Provide the (X, Y) coordinate of the cell's center where the given text is located.  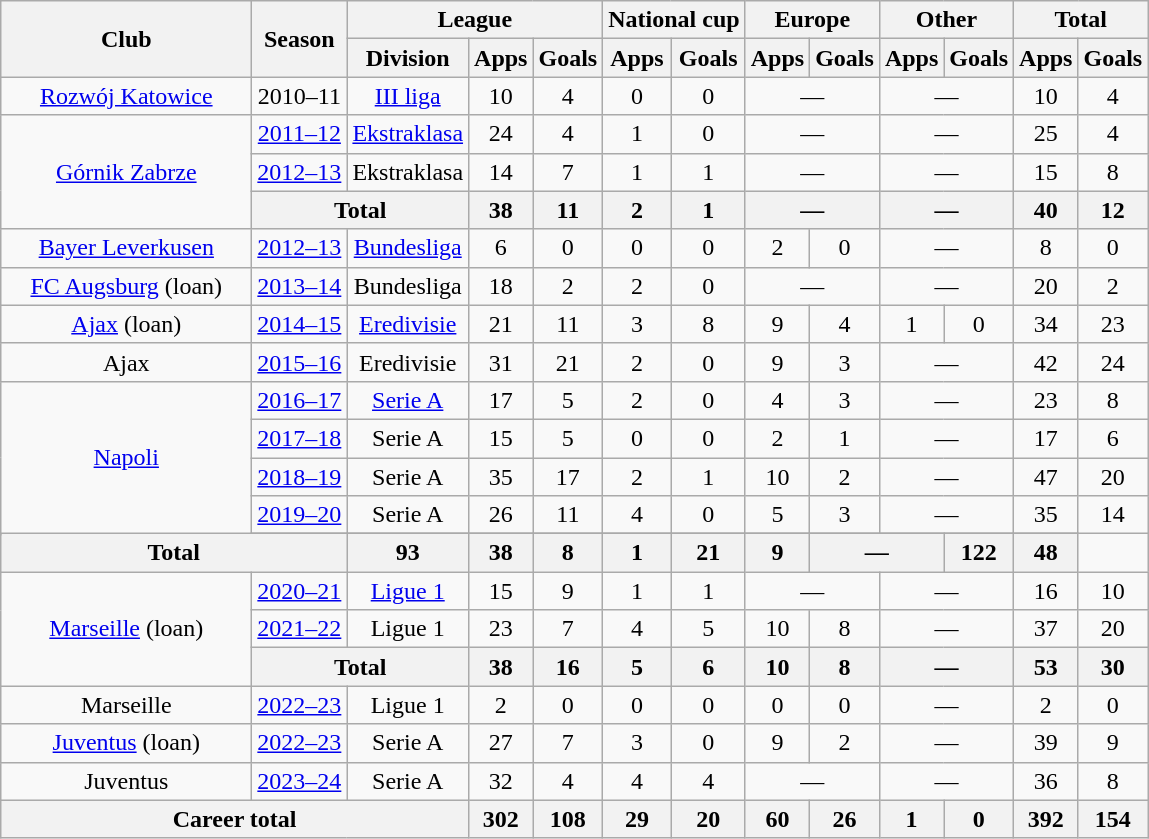
40 (1046, 210)
Other (946, 20)
2023–24 (300, 781)
Club (126, 39)
Division (408, 58)
Europe (812, 20)
48 (1046, 553)
27 (501, 743)
2020–21 (300, 591)
Ajax (loan) (126, 324)
31 (501, 362)
Juventus (loan) (126, 743)
III liga (408, 96)
392 (1046, 819)
302 (501, 819)
122 (979, 553)
Juventus (126, 781)
30 (1113, 667)
Season (300, 39)
2015–16 (300, 362)
2017–18 (300, 438)
Górnik Zabrze (126, 172)
Marseille (126, 705)
60 (777, 819)
42 (1046, 362)
154 (1113, 819)
29 (637, 819)
2011–12 (300, 134)
18 (501, 286)
12 (1113, 210)
Career total (235, 819)
2013–14 (300, 286)
2019–20 (300, 515)
FC Augsburg (loan) (126, 286)
2010–11 (300, 96)
National cup (674, 20)
53 (1046, 667)
39 (1046, 743)
47 (1046, 477)
2021–22 (300, 629)
2014–15 (300, 324)
32 (501, 781)
93 (408, 553)
League (475, 20)
2016–17 (300, 400)
Marseille (loan) (126, 629)
108 (568, 819)
34 (1046, 324)
25 (1046, 134)
Bayer Leverkusen (126, 248)
37 (1046, 629)
36 (1046, 781)
Napoli (126, 457)
2018–19 (300, 477)
Ajax (126, 362)
Rozwój Katowice (126, 96)
